Return [x, y] of the center of cell containing provided text 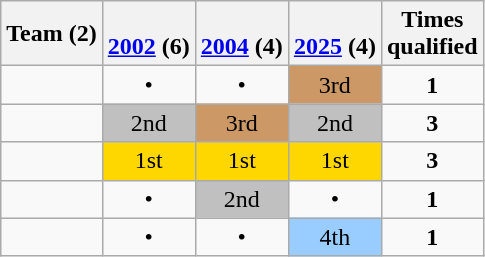
Team (2) [52, 34]
2004 (4) [242, 34]
Timesqualified [432, 34]
2002 (6) [148, 34]
4th [334, 237]
2025 (4) [334, 34]
